Detect which cell encompasses the target text, then output its (x, y) center coordinate. 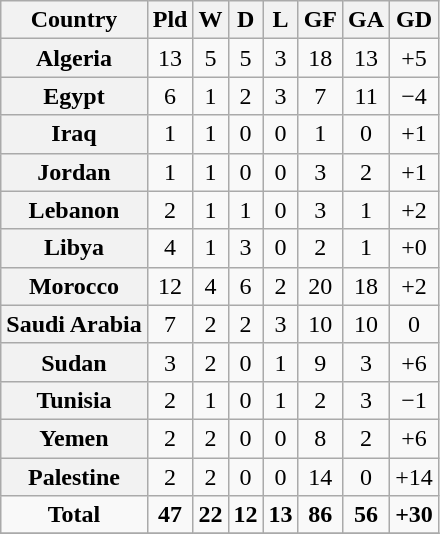
L (280, 20)
Morocco (74, 286)
Sudan (74, 362)
56 (366, 515)
Egypt (74, 96)
Yemen (74, 438)
14 (320, 477)
+0 (414, 248)
−1 (414, 400)
GA (366, 20)
47 (170, 515)
Algeria (74, 58)
Lebanon (74, 210)
+5 (414, 58)
8 (320, 438)
22 (210, 515)
86 (320, 515)
Saudi Arabia (74, 324)
Country (74, 20)
Jordan (74, 172)
20 (320, 286)
Iraq (74, 134)
−4 (414, 96)
W (210, 20)
D (246, 20)
Tunisia (74, 400)
Palestine (74, 477)
GF (320, 20)
Pld (170, 20)
+30 (414, 515)
Total (74, 515)
GD (414, 20)
+14 (414, 477)
Libya (74, 248)
11 (366, 96)
9 (320, 362)
